Determine the [X, Y] coordinate at the center of the cell enclosing the given text.  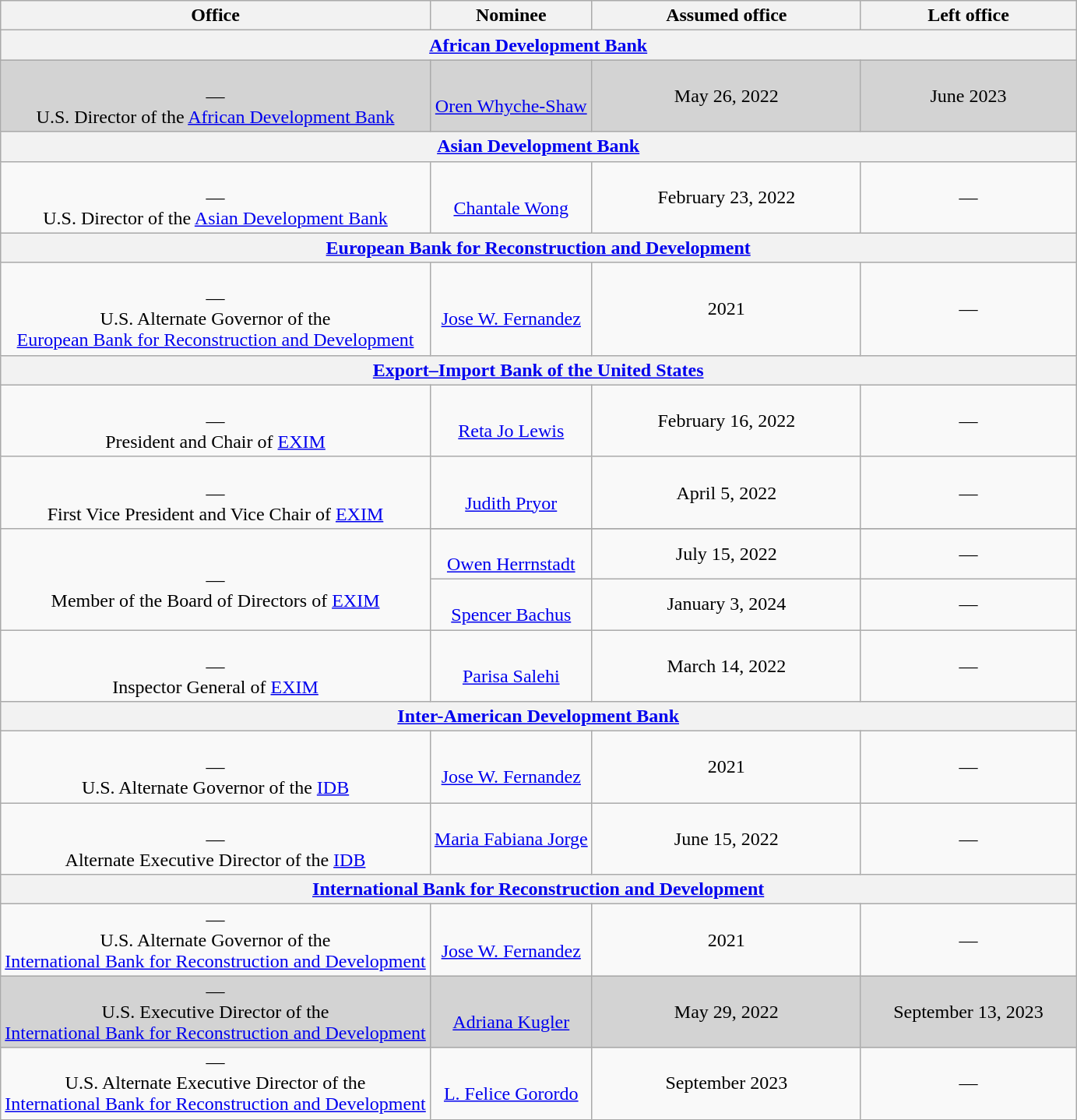
Adriana Kugler [511, 1012]
Inter-American Development Bank [539, 717]
—U.S. Director of the Asian Development Bank [216, 197]
Owen Herrnstadt [511, 553]
—Inspector General of EXIM [216, 665]
—U.S. Alternate Governor of theEuropean Bank for Reconstruction and Development [216, 308]
June 15, 2022 [726, 839]
July 15, 2022 [726, 553]
—U.S. Executive Director of theInternational Bank for Reconstruction and Development [216, 1012]
—U.S. Alternate Governor of theInternational Bank for Reconstruction and Development [216, 940]
Assumed office [726, 16]
May 26, 2022 [726, 96]
May 29, 2022 [726, 1012]
Oren Whyche-Shaw [511, 96]
Office [216, 16]
European Bank for Reconstruction and Development [539, 248]
—Alternate Executive Director of the IDB [216, 839]
Judith Pryor [511, 492]
February 23, 2022 [726, 197]
September 13, 2023 [968, 1012]
January 3, 2024 [726, 604]
—Member of the Board of Directors of EXIM [216, 579]
—First Vice President and Vice Chair of EXIM [216, 492]
—U.S. Director of the African Development Bank [216, 96]
June 2023 [968, 96]
April 5, 2022 [726, 492]
February 16, 2022 [726, 421]
—U.S. Alternate Executive Director of theInternational Bank for Reconstruction and Development [216, 1083]
African Development Bank [539, 45]
March 14, 2022 [726, 665]
International Bank for Reconstruction and Development [539, 889]
L. Felice Gorordo [511, 1083]
—U.S. Alternate Governor of the IDB [216, 767]
—President and Chair of EXIM [216, 421]
Left office [968, 16]
Chantale Wong [511, 197]
Export–Import Bank of the United States [539, 370]
Parisa Salehi [511, 665]
Asian Development Bank [539, 146]
Nominee [511, 16]
Reta Jo Lewis [511, 421]
Spencer Bachus [511, 604]
Maria Fabiana Jorge [511, 839]
September 2023 [726, 1083]
